Find where the given text appears and provide that cell's center as (X, Y) coordinate. 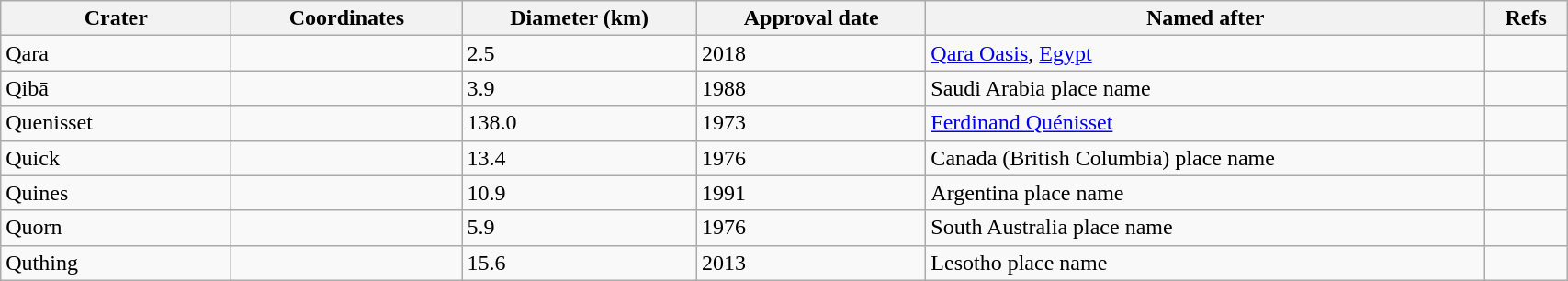
1988 (810, 88)
138.0 (580, 123)
Lesotho place name (1205, 263)
Approval date (810, 18)
Crater (116, 18)
Quines (116, 193)
5.9 (580, 228)
1991 (810, 193)
3.9 (580, 88)
Quthing (116, 263)
South Australia place name (1205, 228)
Ferdinand Quénisset (1205, 123)
2.5 (580, 53)
Canada (British Columbia) place name (1205, 158)
Argentina place name (1205, 193)
13.4 (580, 158)
Refs (1527, 18)
Coordinates (347, 18)
Quorn (116, 228)
Saudi Arabia place name (1205, 88)
Quenisset (116, 123)
2013 (810, 263)
Qara (116, 53)
1973 (810, 123)
Qara Oasis, Egypt (1205, 53)
2018 (810, 53)
Quick (116, 158)
Qibā (116, 88)
10.9 (580, 193)
Named after (1205, 18)
15.6 (580, 263)
Diameter (km) (580, 18)
